Detect which cell encompasses the target text, then output its (x, y) center coordinate. 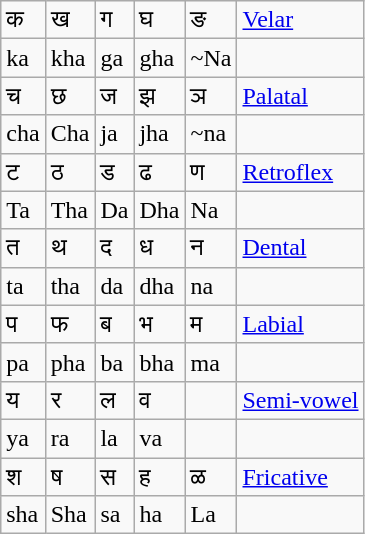
cha (23, 134)
य (23, 400)
Velar (300, 20)
ja (114, 134)
la (114, 438)
va (160, 438)
त (23, 248)
Semi-vowel (300, 400)
ra (70, 438)
Da (114, 210)
Fricative (300, 477)
bha (160, 362)
ya (23, 438)
प (23, 324)
ba (114, 362)
ण (211, 172)
jha (160, 134)
ha (160, 515)
ल (114, 400)
ढ (160, 172)
da (114, 286)
~Na (211, 58)
ma (211, 362)
sa (114, 515)
ञ (211, 96)
ह (160, 477)
ख (70, 20)
ट (23, 172)
क (23, 20)
Palatal (300, 96)
La (211, 515)
pa (23, 362)
kha (70, 58)
च (23, 96)
ष (70, 477)
म (211, 324)
ळ (211, 477)
द (114, 248)
ड (114, 172)
ka (23, 58)
ग (114, 20)
na (211, 286)
Dha (160, 210)
dha (160, 286)
श (23, 477)
व (160, 400)
ब (114, 324)
Na (211, 210)
tha (70, 286)
Retroflex (300, 172)
Tha (70, 210)
Sha (70, 515)
स (114, 477)
ङ (211, 20)
pha (70, 362)
ga (114, 58)
~na (211, 134)
ta (23, 286)
झ (160, 96)
न (211, 248)
छ (70, 96)
sha (23, 515)
फ (70, 324)
घ (160, 20)
Labial (300, 324)
gha (160, 58)
र (70, 400)
भ (160, 324)
थ (70, 248)
Dental (300, 248)
ज (114, 96)
ठ (70, 172)
Ta (23, 210)
ध (160, 248)
Cha (70, 134)
